Identify which cell holds the provided text, then report its (x, y) central coordinate. 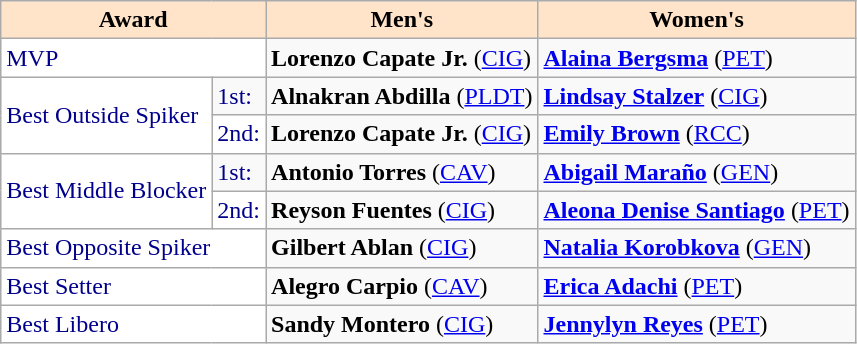
MVP (134, 58)
Best Middle Blocker (106, 191)
Award (134, 20)
Best Libero (134, 324)
Erica Adachi (PET) (696, 286)
Alaina Bergsma (PET) (696, 58)
Alnakran Abdilla (PLDT) (402, 96)
Sandy Montero (CIG) (402, 324)
Aleona Denise Santiago (PET) (696, 210)
Women's (696, 20)
Antonio Torres (CAV) (402, 172)
Gilbert Ablan (CIG) (402, 248)
Best Setter (134, 286)
Best Outside Spiker (106, 115)
Natalia Korobkova (GEN) (696, 248)
Jennylyn Reyes (PET) (696, 324)
Alegro Carpio (CAV) (402, 286)
Best Opposite Spiker (134, 248)
Emily Brown (RCC) (696, 134)
Abigail Maraño (GEN) (696, 172)
Reyson Fuentes (CIG) (402, 210)
Men's (402, 20)
Lindsay Stalzer (CIG) (696, 96)
